Search for the cell housing the specified text and yield its (x, y) center coordinate. 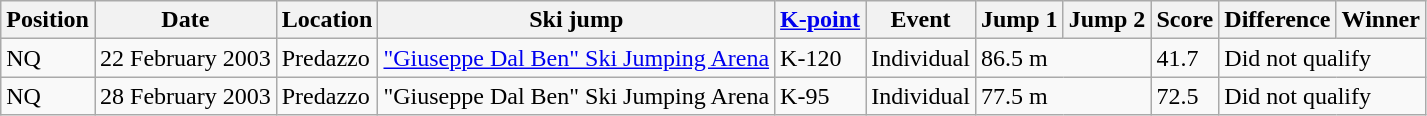
86.5 m (1063, 58)
Score (1185, 20)
Ski jump (576, 20)
28 February 2003 (185, 96)
Jump 2 (1107, 20)
Date (185, 20)
41.7 (1185, 58)
Jump 1 (1019, 20)
Location (327, 20)
72.5 (1185, 96)
77.5 m (1063, 96)
K-point (820, 20)
Winner (1380, 20)
K-95 (820, 96)
K-120 (820, 58)
22 February 2003 (185, 58)
Position (48, 20)
Event (921, 20)
Difference (1278, 20)
